Extract the (X, Y) coordinate from the center of the cell holding the provided text.  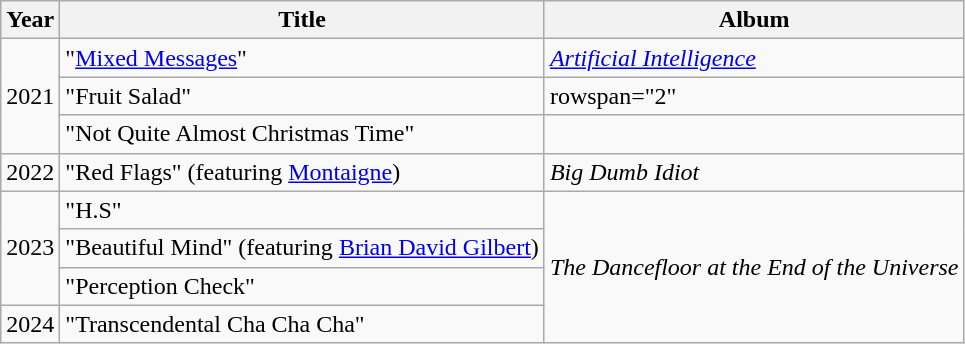
"Not Quite Almost Christmas Time" (302, 134)
Artificial Intelligence (754, 58)
"Red Flags" (featuring Montaigne) (302, 172)
rowspan="2" (754, 96)
2022 (30, 172)
Year (30, 20)
"H.S" (302, 210)
"Beautiful Mind" (featuring Brian David Gilbert) (302, 248)
"Mixed Messages" (302, 58)
2021 (30, 96)
Title (302, 20)
Album (754, 20)
2024 (30, 324)
"Fruit Salad" (302, 96)
"Transcendental Cha Cha Cha" (302, 324)
2023 (30, 248)
The Dancefloor at the End of the Universe (754, 267)
Big Dumb Idiot (754, 172)
"Perception Check" (302, 286)
